Provide the [X, Y] coordinate of the cell's center where the given text is located.  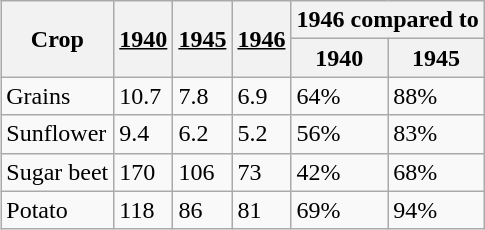
Grains [58, 96]
42% [340, 172]
Sunflower [58, 134]
Sugar beet [58, 172]
6.9 [262, 96]
94% [436, 210]
83% [436, 134]
81 [262, 210]
73 [262, 172]
7.8 [202, 96]
10.7 [144, 96]
106 [202, 172]
9.4 [144, 134]
1946 compared to [388, 20]
68% [436, 172]
56% [340, 134]
69% [340, 210]
64% [340, 96]
6.2 [202, 134]
Potato [58, 210]
88% [436, 96]
86 [202, 210]
Crop [58, 39]
5.2 [262, 134]
118 [144, 210]
1946 [262, 39]
170 [144, 172]
